Capture the cell that displays the provided text and extract its (x, y) central coordinate. 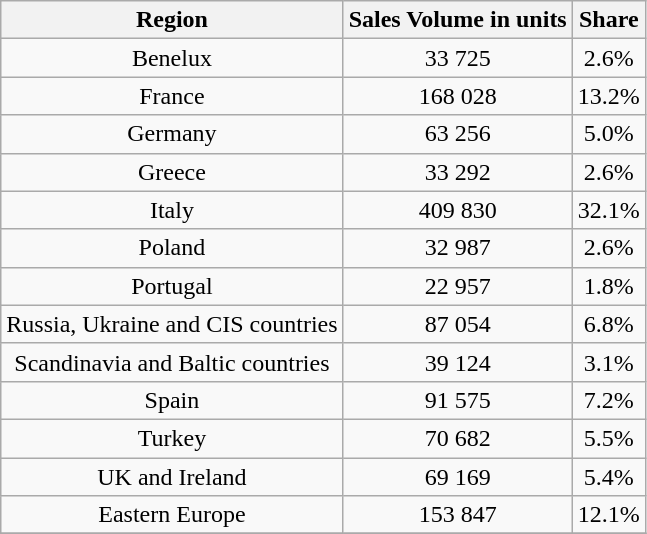
Benelux (172, 58)
Eastern Europe (172, 515)
France (172, 96)
409 830 (458, 210)
Spain (172, 400)
22 957 (458, 286)
13.2% (608, 96)
Greece (172, 172)
91 575 (458, 400)
33 725 (458, 58)
5.4% (608, 477)
12.1% (608, 515)
Poland (172, 248)
3.1% (608, 362)
7.2% (608, 400)
UK and Ireland (172, 477)
1.8% (608, 286)
69 169 (458, 477)
70 682 (458, 438)
Germany (172, 134)
Turkey (172, 438)
32.1% (608, 210)
33 292 (458, 172)
Region (172, 20)
5.0% (608, 134)
39 124 (458, 362)
Portugal (172, 286)
32 987 (458, 248)
Italy (172, 210)
168 028 (458, 96)
Share (608, 20)
87 054 (458, 324)
6.8% (608, 324)
5.5% (608, 438)
Sales Volume in units (458, 20)
Scandinavia and Baltic countries (172, 362)
63 256 (458, 134)
Russia, Ukraine and CIS countries (172, 324)
153 847 (458, 515)
